Provide the (X, Y) coordinate of the cell's center where the given text is located.  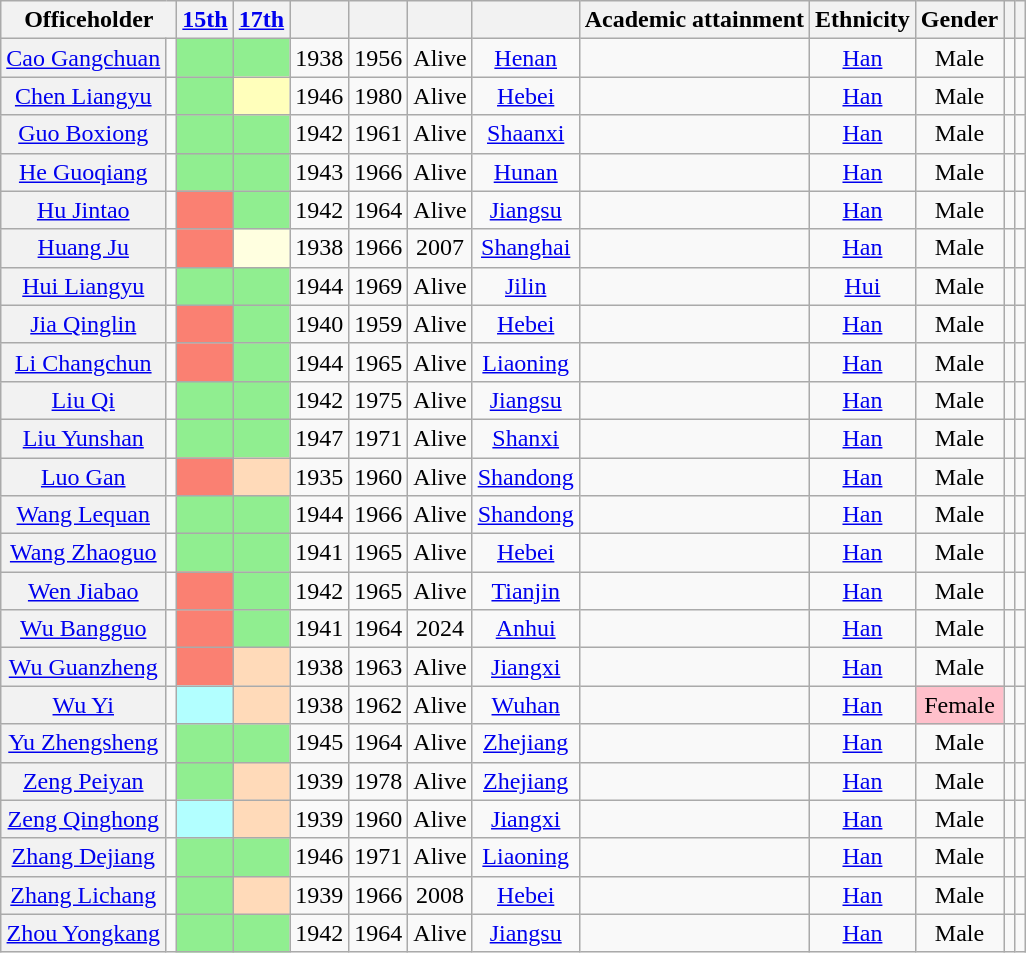
1969 (378, 286)
Wen Jiabao (84, 591)
Zhou Yongkang (84, 933)
Guo Boxiong (84, 134)
17th (261, 20)
Ethnicity (863, 20)
1959 (378, 324)
Zeng Qinghong (84, 819)
Wang Zhaoguo (84, 553)
1945 (320, 743)
Gender (959, 20)
Anhui (526, 629)
Chen Liangyu (84, 96)
Shaanxi (526, 134)
Wu Yi (84, 705)
2007 (440, 248)
Liu Yunshan (84, 438)
Tianjin (526, 591)
2024 (440, 629)
Academic attainment (694, 20)
Wuhan (526, 705)
15th (205, 20)
Huang Ju (84, 248)
Zhang Lichang (84, 895)
Hu Jintao (84, 210)
Zeng Peiyan (84, 781)
1963 (378, 667)
Liu Qi (84, 400)
1940 (320, 324)
2008 (440, 895)
Shanghai (526, 248)
Wu Bangguo (84, 629)
1978 (378, 781)
Hui Liangyu (84, 286)
He Guoqiang (84, 172)
Wang Lequan (84, 515)
Zhang Dejiang (84, 857)
1956 (378, 58)
1975 (378, 400)
1947 (320, 438)
Cao Gangchuan (84, 58)
Yu Zhengsheng (84, 743)
Shanxi (526, 438)
Jilin (526, 286)
Female (959, 705)
1961 (378, 134)
Officeholder (89, 20)
Wu Guanzheng (84, 667)
Luo Gan (84, 477)
1935 (320, 477)
Hunan (526, 172)
Li Changchun (84, 362)
Henan (526, 58)
1980 (378, 96)
1962 (378, 705)
Hui (863, 286)
1943 (320, 172)
Jia Qinglin (84, 324)
